For the text-containing cell, return its midpoint in (x, y) coordinate format. 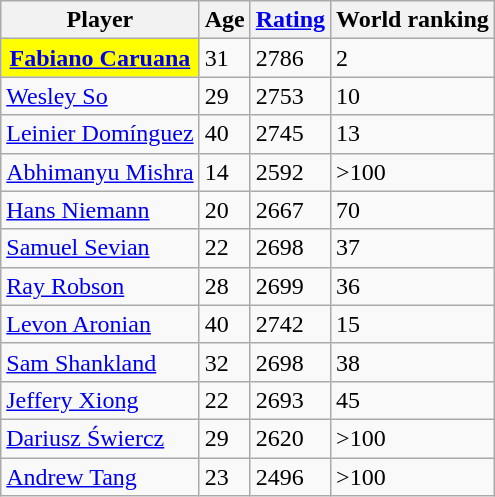
Levon Aronian (100, 324)
Sam Shankland (100, 362)
2693 (290, 400)
Wesley So (100, 96)
2592 (290, 172)
45 (413, 400)
Ray Robson (100, 286)
Dariusz Świercz (100, 438)
37 (413, 248)
2 (413, 58)
38 (413, 362)
36 (413, 286)
Age (224, 20)
2667 (290, 210)
31 (224, 58)
32 (224, 362)
2786 (290, 58)
70 (413, 210)
Samuel Sevian (100, 248)
World ranking (413, 20)
10 (413, 96)
14 (224, 172)
Fabiano Caruana (100, 58)
2496 (290, 477)
Andrew Tang (100, 477)
2620 (290, 438)
15 (413, 324)
2753 (290, 96)
2699 (290, 286)
2742 (290, 324)
Hans Niemann (100, 210)
Player (100, 20)
Abhimanyu Mishra (100, 172)
2745 (290, 134)
Rating (290, 20)
28 (224, 286)
13 (413, 134)
20 (224, 210)
23 (224, 477)
Jeffery Xiong (100, 400)
Leinier Domínguez (100, 134)
